Search for the cell housing the specified text and yield its [x, y] center coordinate. 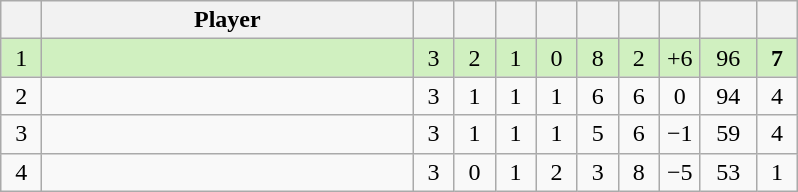
+6 [680, 58]
−5 [680, 172]
Player [228, 20]
−1 [680, 134]
53 [728, 172]
7 [776, 58]
59 [728, 134]
5 [598, 134]
96 [728, 58]
94 [728, 96]
